Capture the cell that displays the provided text and extract its [x, y] central coordinate. 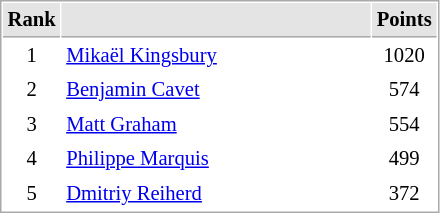
5 [32, 194]
2 [32, 90]
1020 [404, 56]
4 [32, 158]
574 [404, 90]
Rank [32, 20]
499 [404, 158]
3 [32, 124]
Matt Graham [216, 124]
1 [32, 56]
Dmitriy Reiherd [216, 194]
372 [404, 194]
Benjamin Cavet [216, 90]
554 [404, 124]
Philippe Marquis [216, 158]
Points [404, 20]
Mikaël Kingsbury [216, 56]
